Return [x, y] of the center of cell containing provided text 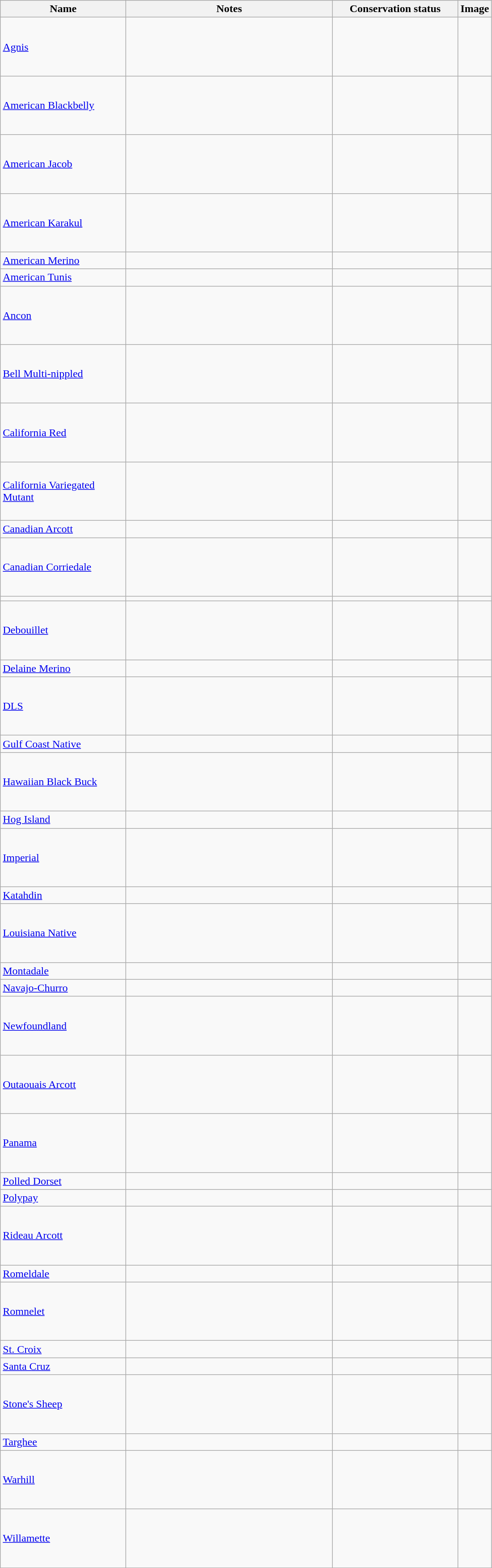
St. Croix [64, 1349]
Katahdin [64, 895]
Canadian Arcott [64, 529]
American Tunis [64, 277]
Image [475, 9]
Bell Multi-nippled [64, 374]
Polled Dorset [64, 1181]
Romnelet [64, 1312]
Warhill [64, 1480]
Panama [64, 1143]
Canadian Corriedale [64, 567]
Ancon [64, 315]
Louisiana Native [64, 933]
Rideau Arcott [64, 1236]
Stone's Sheep [64, 1404]
Willamette [64, 1538]
American Merino [64, 260]
Newfoundland [64, 1025]
DLS [64, 706]
California Red [64, 432]
Gulf Coast Native [64, 744]
Conservation status [395, 9]
Santa Cruz [64, 1366]
Agnis [64, 47]
Polypay [64, 1198]
American Jacob [64, 164]
Romeldale [64, 1274]
American Blackbelly [64, 106]
Targhee [64, 1442]
American Karakul [64, 223]
Hog Island [64, 820]
Notes [229, 9]
Delaine Merino [64, 668]
Outaouais Arcott [64, 1084]
California Variegated Mutant [64, 491]
Hawaiian Black Buck [64, 782]
Montadale [64, 971]
Navajo-Churro [64, 988]
Imperial [64, 857]
Name [64, 9]
Debouillet [64, 631]
